From the cell containing the given text, extract its center point as (x, y) coordinate. 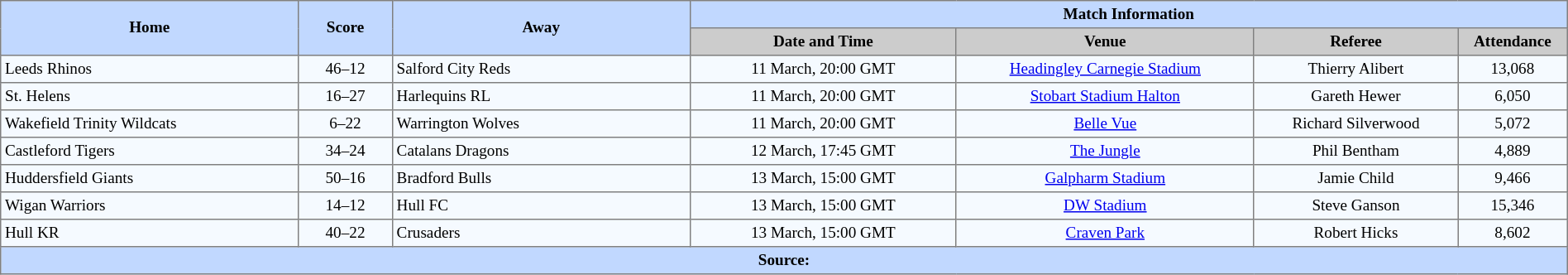
Hull KR (150, 234)
Attendance (1513, 41)
Stobart Stadium Halton (1105, 96)
46–12 (346, 70)
Wakefield Trinity Wildcats (150, 124)
50–16 (346, 179)
8,602 (1513, 234)
The Jungle (1105, 151)
DW Stadium (1105, 205)
Steve Ganson (1355, 205)
Catalans Dragons (541, 151)
Harlequins RL (541, 96)
Huddersfield Giants (150, 179)
Referee (1355, 41)
Phil Bentham (1355, 151)
Warrington Wolves (541, 124)
Craven Park (1105, 234)
14–12 (346, 205)
Date and Time (823, 41)
Robert Hicks (1355, 234)
Score (346, 28)
Away (541, 28)
Leeds Rhinos (150, 70)
Gareth Hewer (1355, 96)
Wigan Warriors (150, 205)
Crusaders (541, 234)
34–24 (346, 151)
Hull FC (541, 205)
Thierry Alibert (1355, 70)
Jamie Child (1355, 179)
13,068 (1513, 70)
Home (150, 28)
Headingley Carnegie Stadium (1105, 70)
Galpharm Stadium (1105, 179)
Source: (784, 260)
12 March, 17:45 GMT (823, 151)
Richard Silverwood (1355, 124)
Belle Vue (1105, 124)
Venue (1105, 41)
Salford City Reds (541, 70)
16–27 (346, 96)
5,072 (1513, 124)
6–22 (346, 124)
4,889 (1513, 151)
6,050 (1513, 96)
9,466 (1513, 179)
Bradford Bulls (541, 179)
St. Helens (150, 96)
Castleford Tigers (150, 151)
15,346 (1513, 205)
Match Information (1128, 15)
40–22 (346, 234)
